Identify which cell holds the provided text, then report its [X, Y] central coordinate. 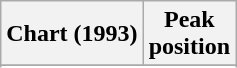
Peakposition [189, 34]
Chart (1993) [72, 34]
